Provide the [X, Y] coordinate of the cell's center where the given text is located.  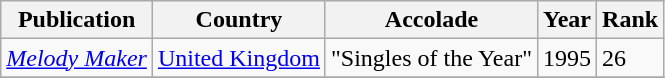
Melody Maker [77, 58]
Year [566, 20]
26 [630, 58]
Publication [77, 20]
1995 [566, 58]
"Singles of the Year" [431, 58]
United Kingdom [238, 58]
Rank [630, 20]
Accolade [431, 20]
Country [238, 20]
